Return the (x, y) coordinate for the center point of the cell that contains the specified text.  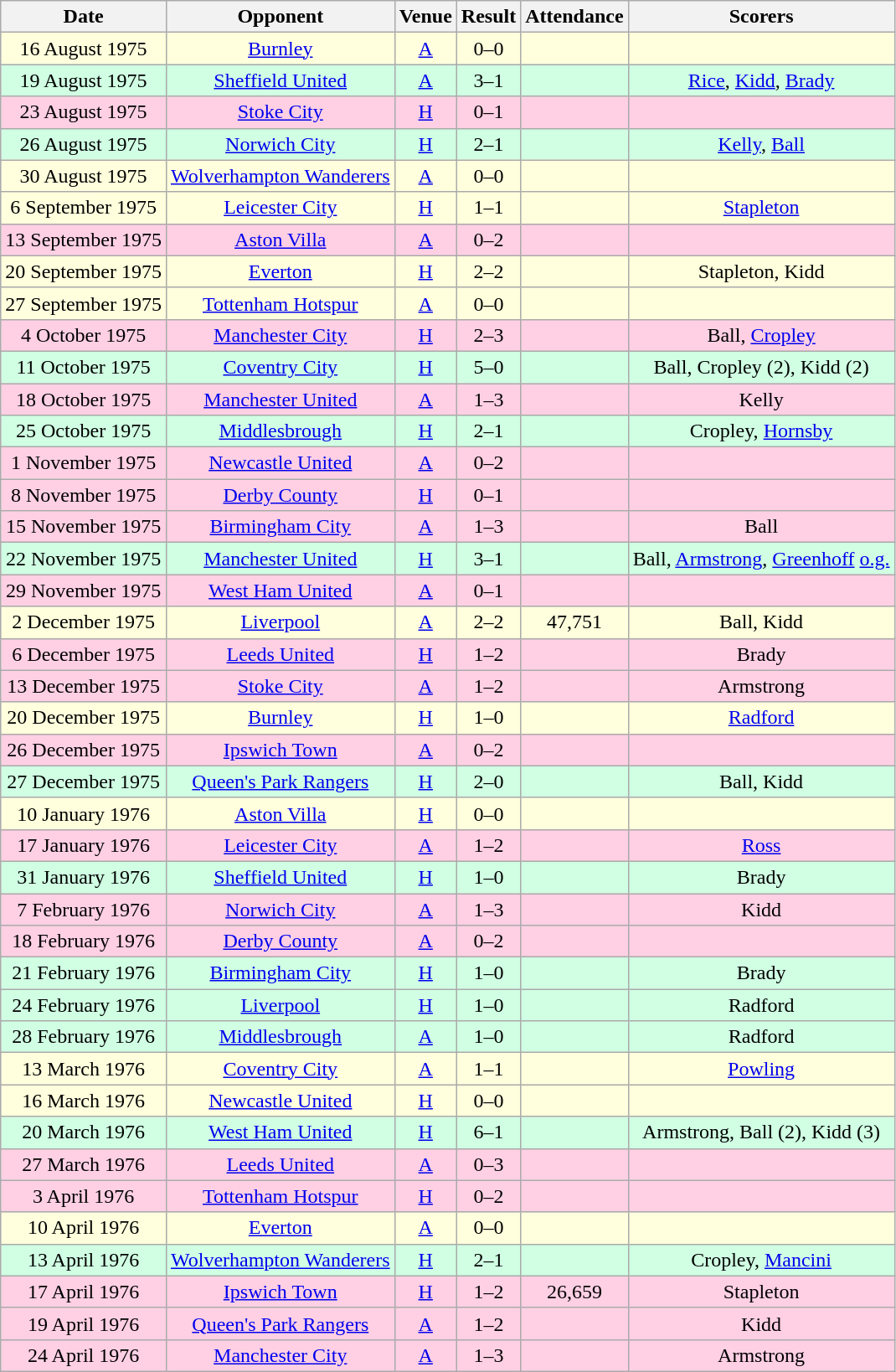
17 January 1976 (84, 845)
16 March 1976 (84, 1101)
Ball, Cropley (2), Kidd (2) (761, 367)
7 February 1976 (84, 909)
47,751 (574, 622)
13 September 1975 (84, 240)
Date (84, 17)
27 September 1975 (84, 303)
26 August 1975 (84, 144)
10 April 1976 (84, 1228)
Opponent (280, 17)
13 March 1976 (84, 1069)
20 December 1975 (84, 718)
Scorers (761, 17)
6 December 1975 (84, 654)
23 August 1975 (84, 112)
Rice, Kidd, Brady (761, 80)
30 August 1975 (84, 176)
Ball, Armstrong, Greenhoff o.g. (761, 559)
29 November 1975 (84, 591)
24 February 1976 (84, 1005)
Attendance (574, 17)
24 April 1976 (84, 1355)
Kelly (761, 400)
28 February 1976 (84, 1037)
Armstrong, Ball (2), Kidd (3) (761, 1132)
11 October 1975 (84, 367)
Ball, Cropley (761, 335)
17 April 1976 (84, 1292)
Cropley, Hornsby (761, 431)
18 October 1975 (84, 400)
3 April 1976 (84, 1196)
8 November 1975 (84, 495)
20 September 1975 (84, 271)
Stapleton, Kidd (761, 271)
13 December 1975 (84, 686)
27 December 1975 (84, 781)
4 October 1975 (84, 335)
1 November 1975 (84, 463)
2–0 (488, 781)
27 March 1976 (84, 1164)
6–1 (488, 1132)
10 January 1976 (84, 813)
Ball (761, 527)
16 August 1975 (84, 49)
19 August 1975 (84, 80)
20 March 1976 (84, 1132)
Cropley, Mancini (761, 1260)
2 December 1975 (84, 622)
21 February 1976 (84, 973)
2–3 (488, 335)
6 September 1975 (84, 208)
0–3 (488, 1164)
Venue (425, 17)
26 December 1975 (84, 750)
Ross (761, 845)
18 February 1976 (84, 941)
Powling (761, 1069)
5–0 (488, 367)
Kelly, Ball (761, 144)
31 January 1976 (84, 877)
22 November 1975 (84, 559)
13 April 1976 (84, 1260)
15 November 1975 (84, 527)
Result (488, 17)
19 April 1976 (84, 1323)
25 October 1975 (84, 431)
26,659 (574, 1292)
